Output the [X, Y] coordinate of the center of the cell containing the given text.  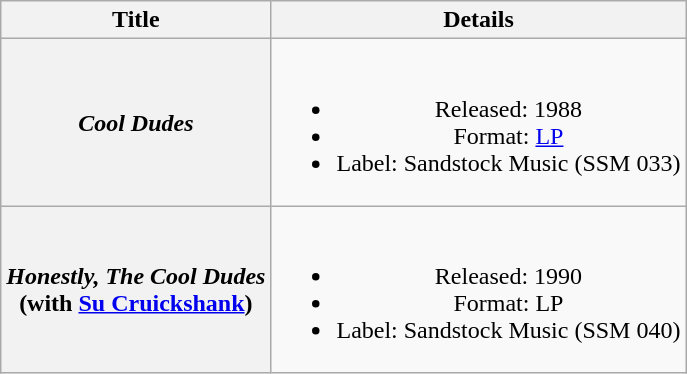
Title [136, 20]
Cool Dudes [136, 122]
Released: 1990Format: LPLabel: Sandstock Music (SSM 040) [478, 290]
Released: 1988Format: LPLabel: Sandstock Music (SSM 033) [478, 122]
Honestly, The Cool Dudes (with Su Cruickshank) [136, 290]
Details [478, 20]
